Identify which cell holds the provided text, then report its (x, y) central coordinate. 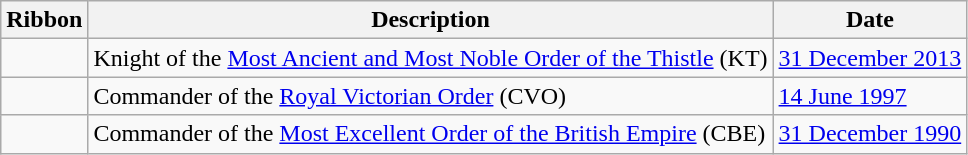
Description (430, 20)
31 December 1990 (870, 134)
Date (870, 20)
Knight of the Most Ancient and Most Noble Order of the Thistle (KT) (430, 58)
31 December 2013 (870, 58)
14 June 1997 (870, 96)
Commander of the Most Excellent Order of the British Empire (CBE) (430, 134)
Ribbon (44, 20)
Commander of the Royal Victorian Order (CVO) (430, 96)
